Identify which cell holds the provided text, then report its [X, Y] central coordinate. 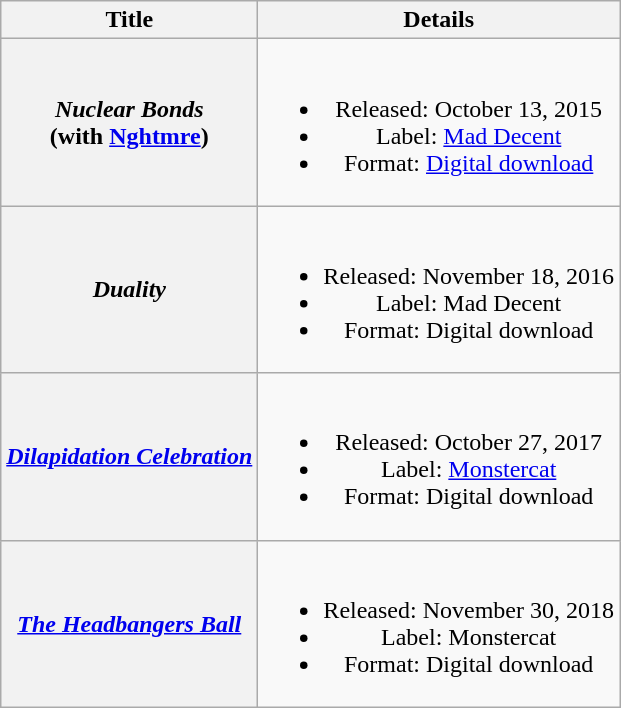
Details [439, 20]
Released: October 27, 2017Label: MonstercatFormat: Digital download [439, 456]
The Headbangers Ball [130, 624]
Released: November 18, 2016Label: Mad DecentFormat: Digital download [439, 290]
Duality [130, 290]
Nuclear Bonds(with Nghtmre) [130, 122]
Title [130, 20]
Dilapidation Celebration [130, 456]
Released: November 30, 2018Label: MonstercatFormat: Digital download [439, 624]
Released: October 13, 2015Label: Mad DecentFormat: Digital download [439, 122]
